Provide the [X, Y] coordinate of the cell's center where the given text is located.  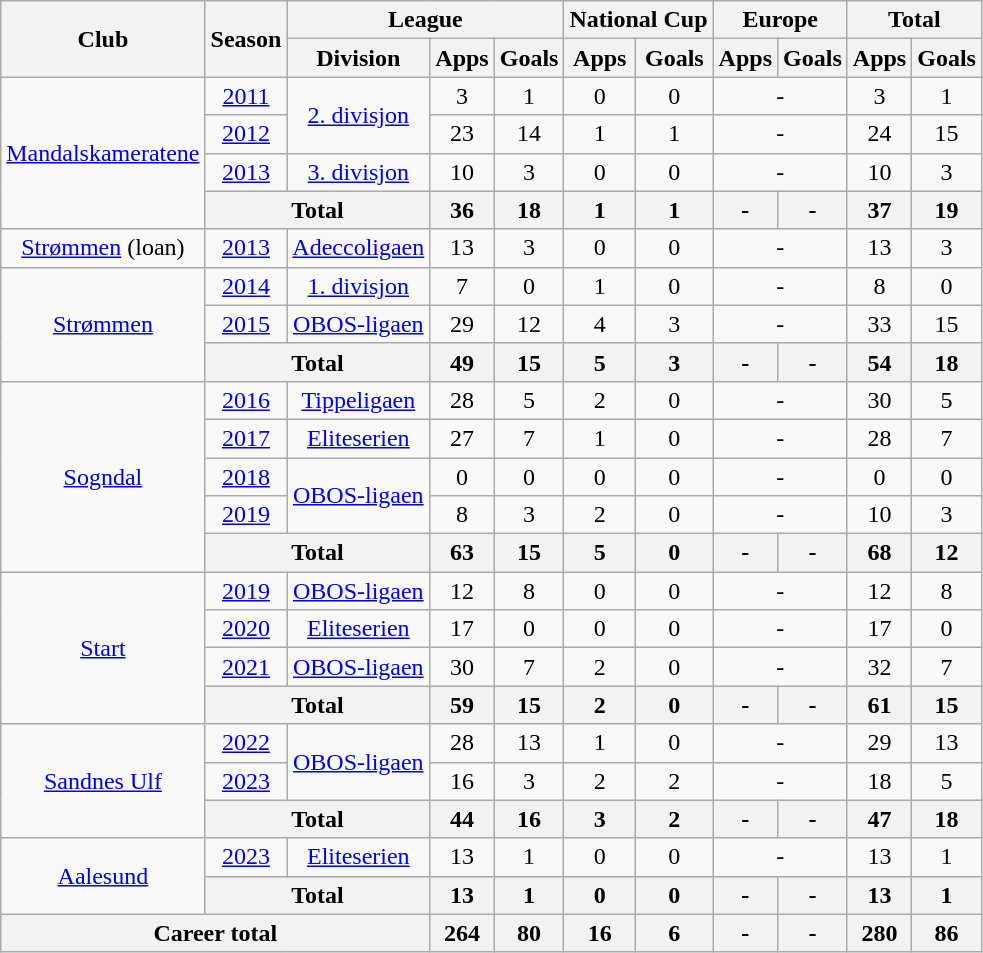
27 [462, 438]
1. divisjon [358, 286]
19 [947, 210]
Division [358, 58]
63 [462, 553]
2. divisjon [358, 115]
Sandnes Ulf [103, 781]
2022 [246, 743]
264 [462, 933]
36 [462, 210]
Strømmen (loan) [103, 248]
61 [879, 705]
2012 [246, 134]
4 [600, 324]
44 [462, 819]
47 [879, 819]
54 [879, 362]
2017 [246, 438]
Club [103, 39]
Season [246, 39]
24 [879, 134]
Start [103, 648]
32 [879, 667]
14 [529, 134]
59 [462, 705]
86 [947, 933]
2018 [246, 477]
33 [879, 324]
2016 [246, 400]
Mandalskameratene [103, 153]
23 [462, 134]
Adeccoligaen [358, 248]
80 [529, 933]
Sogndal [103, 476]
Tippeligaen [358, 400]
37 [879, 210]
Strømmen [103, 324]
6 [675, 933]
National Cup [638, 20]
49 [462, 362]
2015 [246, 324]
League [426, 20]
2021 [246, 667]
Aalesund [103, 876]
280 [879, 933]
2011 [246, 96]
3. divisjon [358, 172]
68 [879, 553]
2020 [246, 629]
Career total [216, 933]
Europe [780, 20]
2014 [246, 286]
